Provide the [x, y] coordinate of the cell's center where the given text is located.  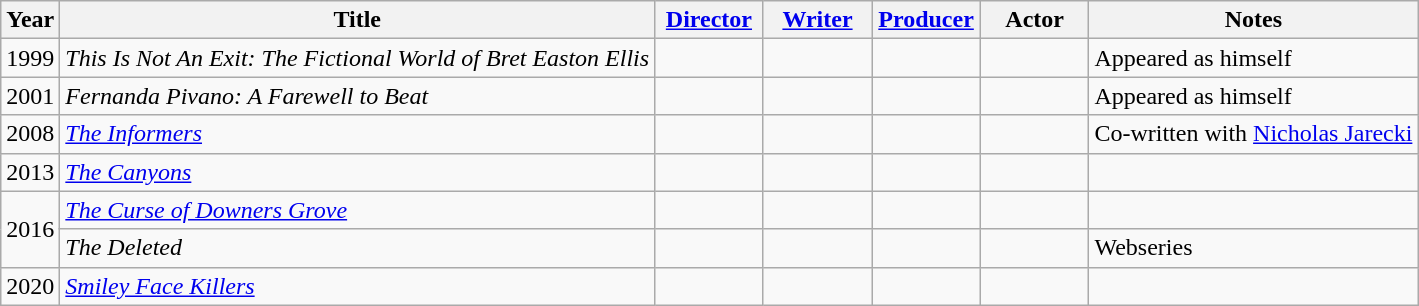
Notes [1254, 20]
Director [710, 20]
Title [358, 20]
Producer [926, 20]
2008 [30, 134]
1999 [30, 58]
The Canyons [358, 172]
2001 [30, 96]
Webseries [1254, 248]
Writer [818, 20]
Actor [1034, 20]
The Deleted [358, 248]
2013 [30, 172]
This Is Not An Exit: The Fictional World of Bret Easton Ellis [358, 58]
2016 [30, 229]
Fernanda Pivano: A Farewell to Beat [358, 96]
Co-written with Nicholas Jarecki [1254, 134]
The Informers [358, 134]
Year [30, 20]
2020 [30, 286]
Smiley Face Killers [358, 286]
The Curse of Downers Grove [358, 210]
